Locate the cell with the specified text and output its (x, y) center coordinate. 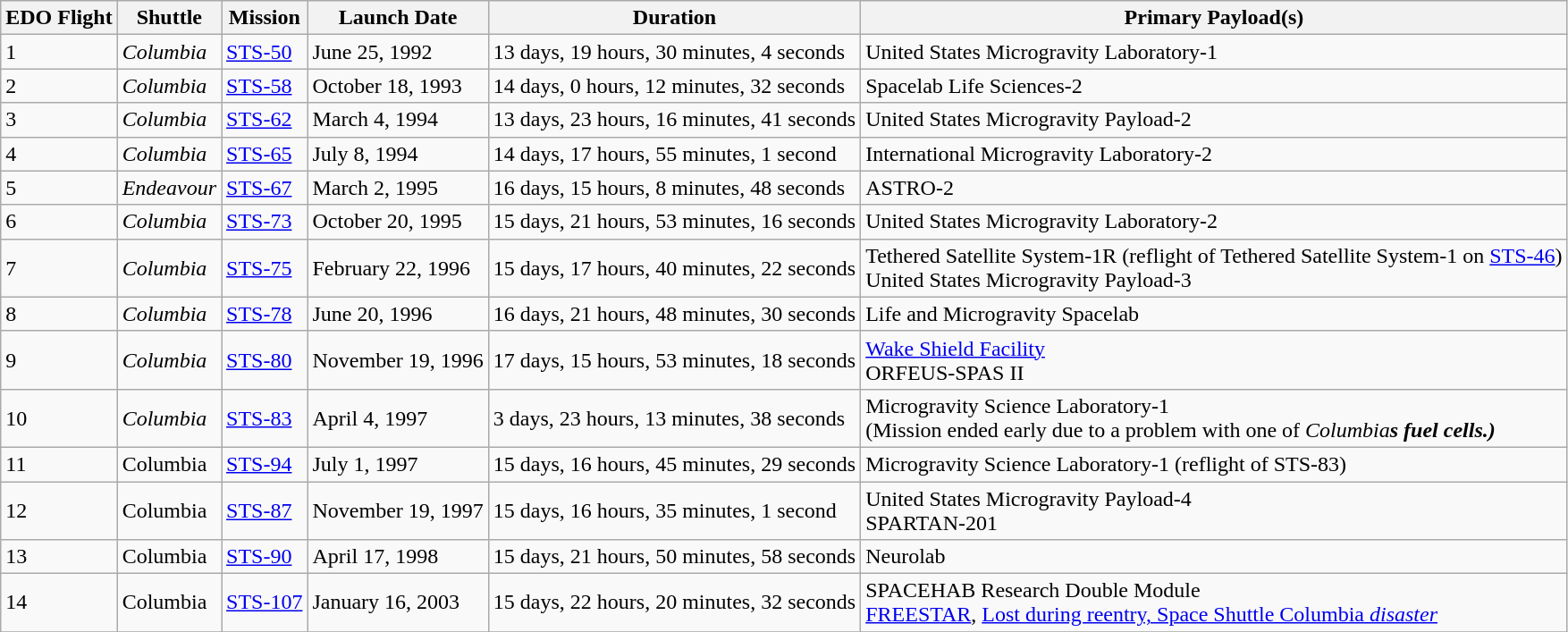
STS-80 (265, 359)
9 (59, 359)
STS-94 (265, 464)
STS-62 (265, 120)
April 17, 1998 (398, 557)
Shuttle (169, 18)
Primary Payload(s) (1214, 18)
Microgravity Science Laboratory-1 (Mission ended early due to a problem with one of Columbias fuel cells.) (1214, 418)
7 (59, 268)
June 25, 1992 (398, 52)
1 (59, 52)
Launch Date (398, 18)
STS-90 (265, 557)
January 16, 2003 (398, 603)
United States Microgravity Payload-4SPARTAN-201 (1214, 510)
April 4, 1997 (398, 418)
14 days, 0 hours, 12 minutes, 32 seconds (674, 86)
15 days, 16 hours, 45 minutes, 29 seconds (674, 464)
February 22, 1996 (398, 268)
October 20, 1995 (398, 222)
STS-67 (265, 188)
16 days, 15 hours, 8 minutes, 48 seconds (674, 188)
4 (59, 154)
ASTRO-2 (1214, 188)
Life and Microgravity Spacelab (1214, 314)
Tethered Satellite System-1R (reflight of Tethered Satellite System-1 on STS-46)United States Microgravity Payload-3 (1214, 268)
Mission (265, 18)
Duration (674, 18)
STS-78 (265, 314)
15 days, 22 hours, 20 minutes, 32 seconds (674, 603)
STS-83 (265, 418)
3 (59, 120)
14 (59, 603)
14 days, 17 hours, 55 minutes, 1 second (674, 154)
July 8, 1994 (398, 154)
STS-87 (265, 510)
17 days, 15 hours, 53 minutes, 18 seconds (674, 359)
STS-73 (265, 222)
STS-58 (265, 86)
13 (59, 557)
12 (59, 510)
STS-50 (265, 52)
EDO Flight (59, 18)
June 20, 1996 (398, 314)
November 19, 1997 (398, 510)
15 days, 21 hours, 53 minutes, 16 seconds (674, 222)
STS-65 (265, 154)
United States Microgravity Laboratory-1 (1214, 52)
10 (59, 418)
International Microgravity Laboratory-2 (1214, 154)
Endeavour (169, 188)
March 4, 1994 (398, 120)
16 days, 21 hours, 48 minutes, 30 seconds (674, 314)
13 days, 19 hours, 30 minutes, 4 seconds (674, 52)
15 days, 21 hours, 50 minutes, 58 seconds (674, 557)
3 days, 23 hours, 13 minutes, 38 seconds (674, 418)
15 days, 17 hours, 40 minutes, 22 seconds (674, 268)
Wake Shield FacilityORFEUS-SPAS II (1214, 359)
SPACEHAB Research Double ModuleFREESTAR, Lost during reentry, Space Shuttle Columbia disaster (1214, 603)
October 18, 1993 (398, 86)
March 2, 1995 (398, 188)
United States Microgravity Payload-2 (1214, 120)
5 (59, 188)
STS-107 (265, 603)
Neurolab (1214, 557)
STS-75 (265, 268)
July 1, 1997 (398, 464)
Spacelab Life Sciences-2 (1214, 86)
6 (59, 222)
2 (59, 86)
November 19, 1996 (398, 359)
United States Microgravity Laboratory-2 (1214, 222)
Microgravity Science Laboratory-1 (reflight of STS-83) (1214, 464)
11 (59, 464)
15 days, 16 hours, 35 minutes, 1 second (674, 510)
8 (59, 314)
13 days, 23 hours, 16 minutes, 41 seconds (674, 120)
